Search for the cell housing the specified text and yield its [x, y] center coordinate. 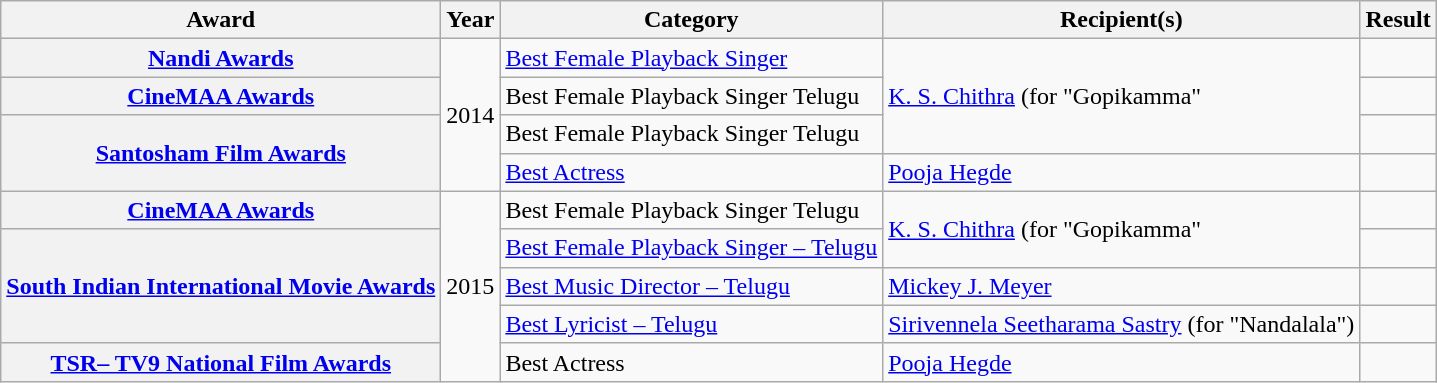
Best Lyricist – Telugu [692, 324]
Result [1398, 20]
Best Female Playback Singer – Telugu [692, 248]
Category [692, 20]
Sirivennela Seetharama Sastry (for "Nandalala") [1122, 324]
2014 [470, 115]
Best Music Director – Telugu [692, 286]
Award [221, 20]
2015 [470, 286]
South Indian International Movie Awards [221, 286]
Mickey J. Meyer [1122, 286]
Year [470, 20]
Nandi Awards [221, 58]
Santosham Film Awards [221, 153]
Best Female Playback Singer [692, 58]
Recipient(s) [1122, 20]
TSR– TV9 National Film Awards [221, 362]
